Detect which cell encompasses the target text, then output its [X, Y] center coordinate. 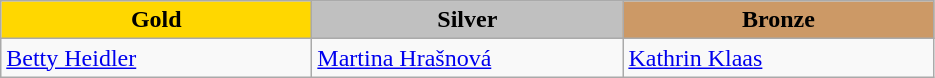
Gold [156, 20]
Kathrin Klaas [778, 58]
Silver [468, 20]
Bronze [778, 20]
Betty Heidler [156, 58]
Martina Hrašnová [468, 58]
